Determine the (X, Y) coordinate at the center of the cell enclosing the given text.  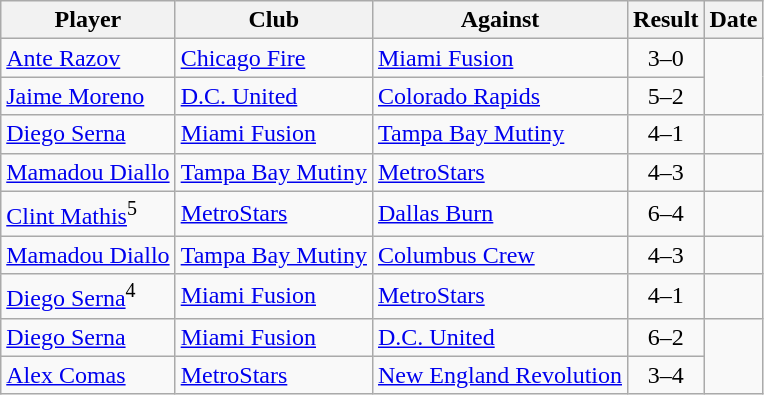
Date (734, 20)
Against (500, 20)
Player (88, 20)
Jaime Moreno (88, 96)
3–0 (666, 58)
Colorado Rapids (500, 96)
Columbus Crew (500, 255)
3–4 (666, 375)
Alex Comas (88, 375)
Chicago Fire (274, 58)
5–2 (666, 96)
Result (666, 20)
Dallas Burn (500, 214)
Ante Razov (88, 58)
Clint Mathis5 (88, 214)
Diego Serna4 (88, 296)
6–4 (666, 214)
6–2 (666, 337)
Club (274, 20)
New England Revolution (500, 375)
